Identify which cell holds the provided text, then report its (x, y) central coordinate. 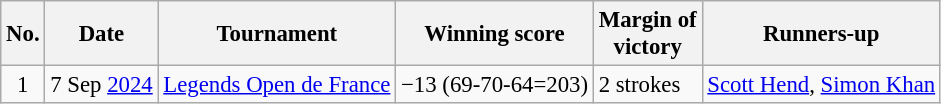
Date (102, 34)
7 Sep 2024 (102, 85)
No. (23, 34)
Scott Hend, Simon Khan (821, 85)
Runners-up (821, 34)
2 strokes (648, 85)
Tournament (277, 34)
−13 (69-70-64=203) (495, 85)
Margin ofvictory (648, 34)
Legends Open de France (277, 85)
1 (23, 85)
Winning score (495, 34)
